Extract the (x, y) coordinate from the center of the cell holding the provided text.  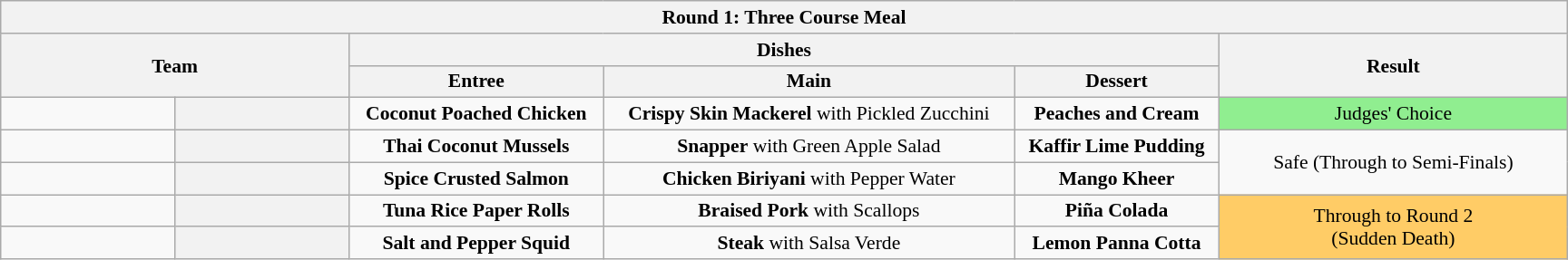
Kaffir Lime Pudding (1117, 147)
Crispy Skin Mackerel with Pickled Zucchini (808, 114)
Steak with Salsa Verde (808, 244)
Entree (475, 82)
Braised Pork with Scallops (808, 211)
Round 1: Three Course Meal (784, 17)
Mango Kheer (1117, 178)
Lemon Panna Cotta (1117, 244)
Piña Colada (1117, 211)
Safe (Through to Semi-Finals) (1394, 163)
Result (1394, 65)
Thai Coconut Mussels (475, 147)
Tuna Rice Paper Rolls (475, 211)
Main (808, 82)
Coconut Poached Chicken (475, 114)
Chicken Biriyani with Pepper Water (808, 178)
Dishes (784, 50)
Snapper with Green Apple Salad (808, 147)
Dessert (1117, 82)
Spice Crusted Salmon (475, 178)
Team (175, 65)
Peaches and Cream (1117, 114)
Judges' Choice (1394, 114)
Through to Round 2(Sudden Death) (1394, 226)
Salt and Pepper Squid (475, 244)
